Detect which cell encompasses the target text, then output its (x, y) center coordinate. 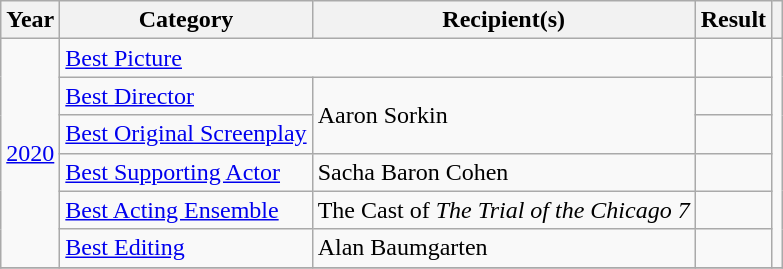
Best Original Screenplay (186, 134)
Aaron Sorkin (504, 115)
2020 (30, 153)
Year (30, 20)
Best Picture (378, 58)
Recipient(s) (504, 20)
Best Director (186, 96)
Best Acting Ensemble (186, 210)
Category (186, 20)
Best Supporting Actor (186, 172)
Result (733, 20)
Alan Baumgarten (504, 248)
The Cast of The Trial of the Chicago 7 (504, 210)
Sacha Baron Cohen (504, 172)
Best Editing (186, 248)
